Determine the (X, Y) coordinate at the center of the cell enclosing the given text.  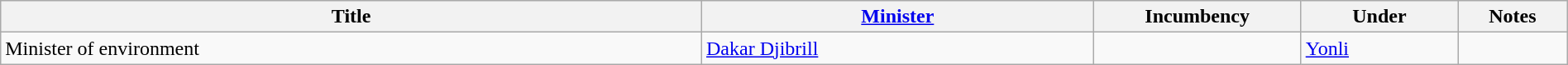
Notes (1513, 17)
Title (351, 17)
Yonli (1379, 48)
Under (1379, 17)
Minister (898, 17)
Incumbency (1198, 17)
Minister of environment (351, 48)
Dakar Djibrill (898, 48)
